Detect which cell encompasses the target text, then output its [X, Y] center coordinate. 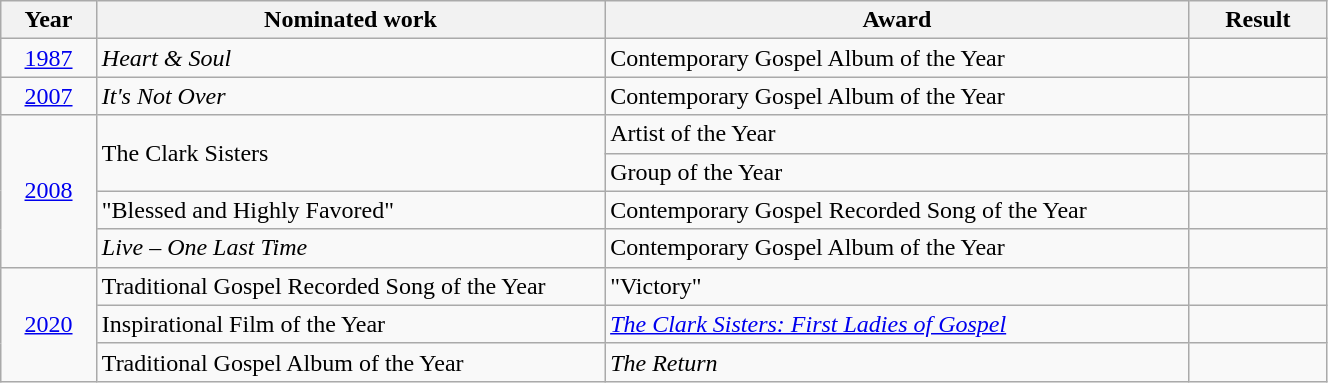
Live – One Last Time [350, 248]
The Clark Sisters [350, 153]
The Return [898, 362]
2007 [49, 96]
Nominated work [350, 20]
"Victory" [898, 286]
Traditional Gospel Recorded Song of the Year [350, 286]
Heart & Soul [350, 58]
Year [49, 20]
It's Not Over [350, 96]
Award [898, 20]
Traditional Gospel Album of the Year [350, 362]
Result [1258, 20]
2008 [49, 191]
1987 [49, 58]
2020 [49, 324]
Artist of the Year [898, 134]
The Clark Sisters: First Ladies of Gospel [898, 324]
Contemporary Gospel Recorded Song of the Year [898, 210]
Inspirational Film of the Year [350, 324]
Group of the Year [898, 172]
"Blessed and Highly Favored" [350, 210]
